Scan for the cell matching the given text and deliver its [X, Y] coordinate at center. 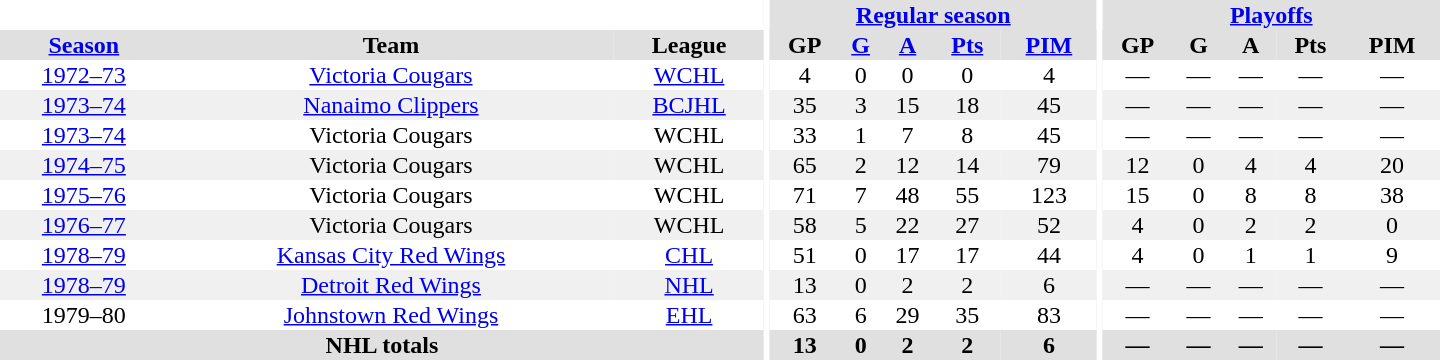
1976–77 [84, 225]
CHL [689, 255]
55 [968, 195]
Nanaimo Clippers [391, 105]
Team [391, 45]
Detroit Red Wings [391, 285]
20 [1392, 165]
52 [1049, 225]
5 [861, 225]
83 [1049, 315]
79 [1049, 165]
65 [805, 165]
Playoffs [1272, 15]
Regular season [934, 15]
9 [1392, 255]
NHL totals [382, 345]
League [689, 45]
123 [1049, 195]
NHL [689, 285]
Kansas City Red Wings [391, 255]
27 [968, 225]
1979–80 [84, 315]
18 [968, 105]
1974–75 [84, 165]
29 [908, 315]
51 [805, 255]
33 [805, 135]
3 [861, 105]
48 [908, 195]
71 [805, 195]
44 [1049, 255]
38 [1392, 195]
22 [908, 225]
Johnstown Red Wings [391, 315]
63 [805, 315]
58 [805, 225]
1972–73 [84, 75]
BCJHL [689, 105]
14 [968, 165]
Season [84, 45]
1975–76 [84, 195]
EHL [689, 315]
